Return [x, y] of the center of cell containing provided text 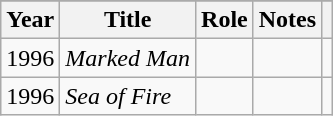
Year [30, 20]
Marked Man [128, 58]
Title [128, 20]
Sea of Fire [128, 96]
Role [225, 20]
Notes [287, 20]
